Return [x, y] of the center of cell containing provided text 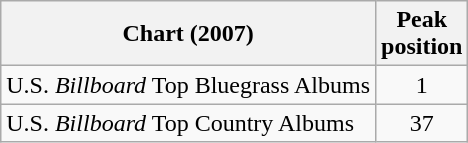
1 [422, 85]
U.S. Billboard Top Country Albums [188, 123]
U.S. Billboard Top Bluegrass Albums [188, 85]
37 [422, 123]
Chart (2007) [188, 34]
Peakposition [422, 34]
